Detect which cell encompasses the target text, then output its [x, y] center coordinate. 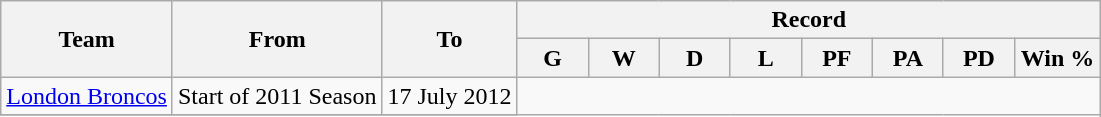
G [552, 58]
PD [978, 58]
From [276, 39]
L [766, 58]
PF [836, 58]
Start of 2011 Season [276, 96]
W [624, 58]
Win % [1057, 58]
Record [809, 20]
To [450, 39]
PA [908, 58]
Team [87, 39]
17 July 2012 [450, 96]
London Broncos [87, 96]
D [694, 58]
